Capture the cell that displays the provided text and extract its [x, y] central coordinate. 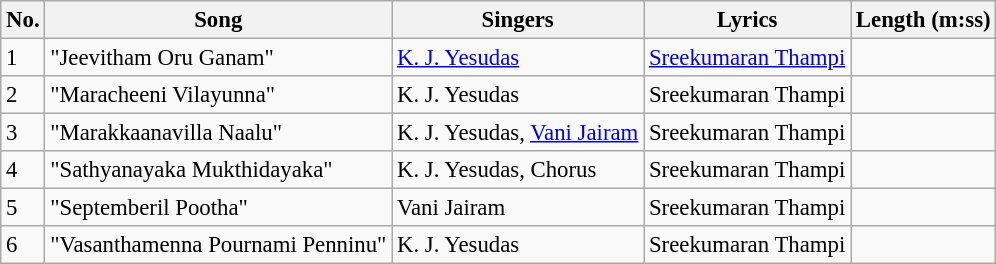
Song [218, 20]
4 [23, 170]
"Vasanthamenna Pournami Penninu" [218, 245]
Singers [518, 20]
K. J. Yesudas, Chorus [518, 170]
2 [23, 95]
"Jeevitham Oru Ganam" [218, 58]
3 [23, 133]
"Marakkaanavilla Naalu" [218, 133]
Length (m:ss) [924, 20]
K. J. Yesudas, Vani Jairam [518, 133]
6 [23, 245]
"Sathyanayaka Mukthidayaka" [218, 170]
Vani Jairam [518, 208]
No. [23, 20]
1 [23, 58]
"Septemberil Pootha" [218, 208]
"Maracheeni Vilayunna" [218, 95]
5 [23, 208]
Lyrics [748, 20]
